Extract the (X, Y) coordinate from the center of the cell holding the provided text.  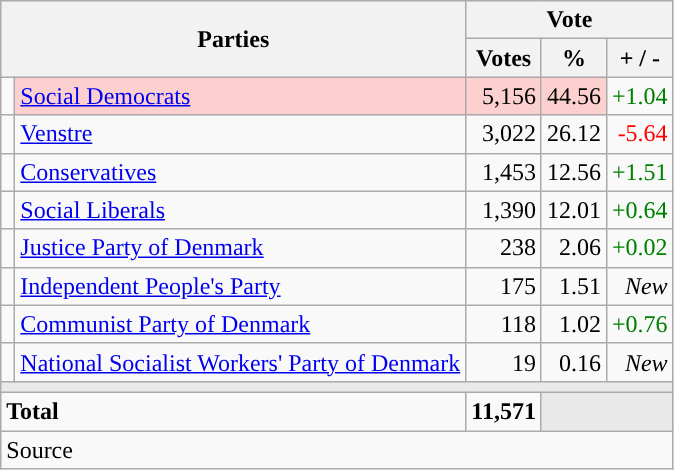
Vote (570, 20)
-5.64 (640, 134)
2.06 (574, 248)
1,453 (504, 172)
44.56 (574, 96)
Source (337, 449)
National Socialist Workers' Party of Denmark (240, 362)
+1.04 (640, 96)
12.56 (574, 172)
11,571 (504, 411)
175 (504, 286)
0.16 (574, 362)
+0.64 (640, 210)
19 (504, 362)
Social Liberals (240, 210)
5,156 (504, 96)
1.51 (574, 286)
118 (504, 324)
% (574, 58)
26.12 (574, 134)
Social Democrats (240, 96)
Conservatives (240, 172)
3,022 (504, 134)
1,390 (504, 210)
Justice Party of Denmark (240, 248)
+0.76 (640, 324)
Votes (504, 58)
+0.02 (640, 248)
Parties (234, 39)
1.02 (574, 324)
+ / - (640, 58)
Communist Party of Denmark (240, 324)
Venstre (240, 134)
12.01 (574, 210)
Independent People's Party (240, 286)
+1.51 (640, 172)
Total (234, 411)
238 (504, 248)
